Return (X, Y) of the center of cell containing provided text 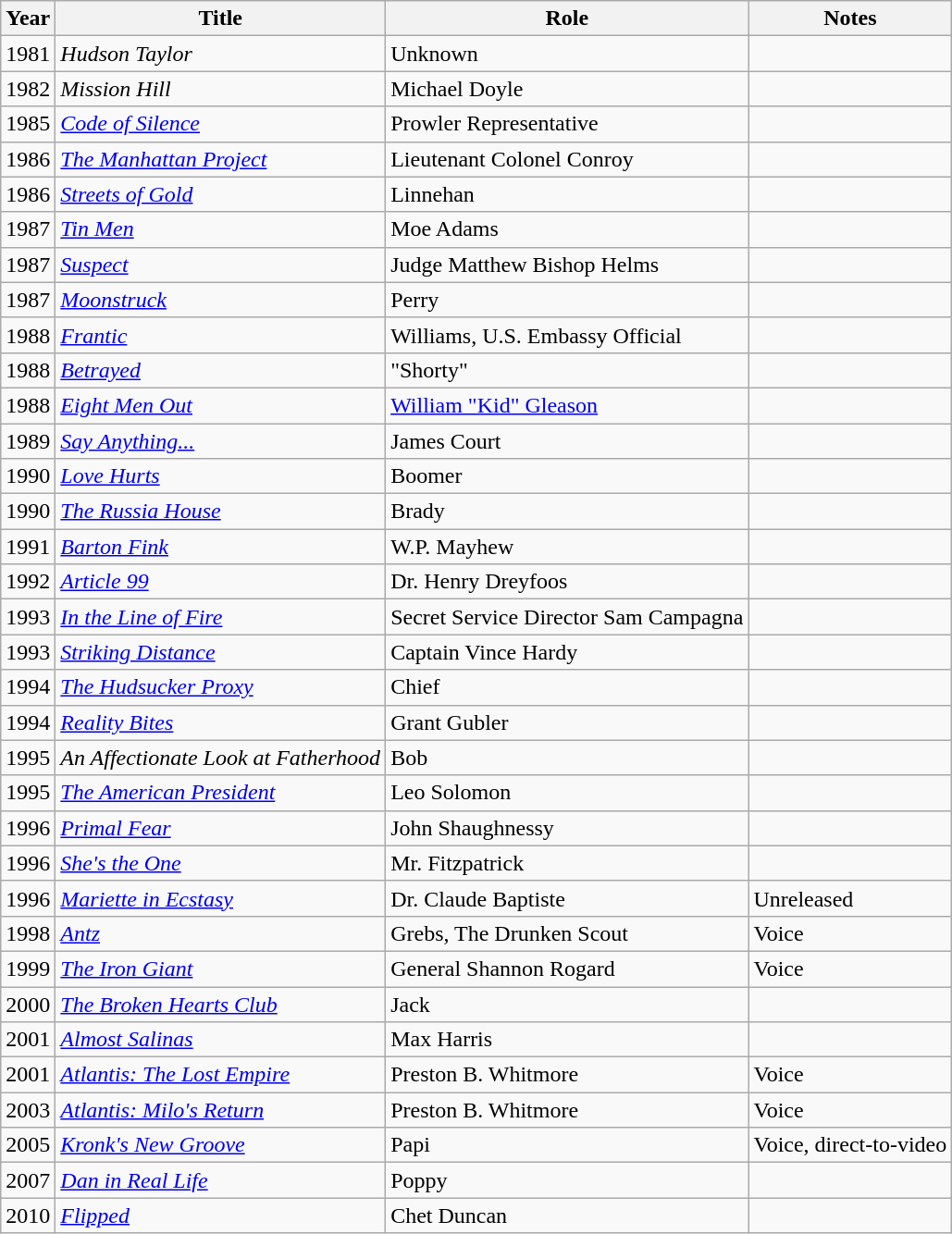
1985 (28, 124)
William "Kid" Gleason (567, 405)
Poppy (567, 1180)
2003 (28, 1110)
1982 (28, 89)
The Russia House (220, 512)
She's the One (220, 863)
Prowler Representative (567, 124)
The Broken Hearts Club (220, 1004)
Antz (220, 933)
Unknown (567, 54)
Brady (567, 512)
W.P. Mayhew (567, 547)
Max Harris (567, 1040)
John Shaughnessy (567, 828)
Jack (567, 1004)
1992 (28, 582)
Perry (567, 300)
The Manhattan Project (220, 159)
Moonstruck (220, 300)
Hudson Taylor (220, 54)
Secret Service Director Sam Campagna (567, 617)
Bob (567, 758)
"Shorty" (567, 370)
Code of Silence (220, 124)
Boomer (567, 476)
Williams, U.S. Embassy Official (567, 335)
The American President (220, 793)
Dr. Claude Baptiste (567, 898)
In the Line of Fire (220, 617)
Michael Doyle (567, 89)
Betrayed (220, 370)
Dan in Real Life (220, 1180)
The Hudsucker Proxy (220, 687)
Eight Men Out (220, 405)
Mr. Fitzpatrick (567, 863)
Mission Hill (220, 89)
Unreleased (850, 898)
Frantic (220, 335)
Lieutenant Colonel Conroy (567, 159)
Almost Salinas (220, 1040)
Moe Adams (567, 229)
1999 (28, 969)
The Iron Giant (220, 969)
Primal Fear (220, 828)
Papi (567, 1145)
2007 (28, 1180)
James Court (567, 441)
An Affectionate Look at Fatherhood (220, 758)
Article 99 (220, 582)
1998 (28, 933)
Suspect (220, 265)
Say Anything... (220, 441)
Atlantis: The Lost Empire (220, 1075)
Reality Bites (220, 722)
Dr. Henry Dreyfoos (567, 582)
Mariette in Ecstasy (220, 898)
Streets of Gold (220, 194)
Title (220, 19)
General Shannon Rogard (567, 969)
Atlantis: Milo's Return (220, 1110)
Grant Gubler (567, 722)
Notes (850, 19)
Barton Fink (220, 547)
Leo Solomon (567, 793)
Kronk's New Groove (220, 1145)
Role (567, 19)
Tin Men (220, 229)
Judge Matthew Bishop Helms (567, 265)
Captain Vince Hardy (567, 652)
Chet Duncan (567, 1215)
Striking Distance (220, 652)
1991 (28, 547)
Grebs, The Drunken Scout (567, 933)
Voice, direct-to-video (850, 1145)
Love Hurts (220, 476)
Year (28, 19)
2000 (28, 1004)
1981 (28, 54)
2005 (28, 1145)
Flipped (220, 1215)
1989 (28, 441)
Chief (567, 687)
2010 (28, 1215)
Linnehan (567, 194)
